Scan for the cell matching the given text and deliver its [X, Y] coordinate at center. 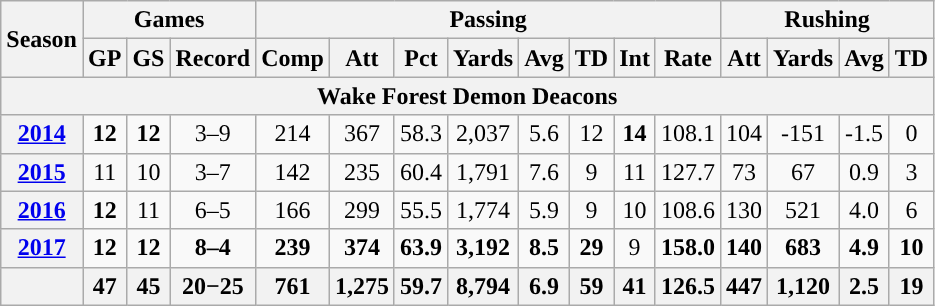
239 [293, 248]
2016 [42, 210]
6–5 [213, 210]
6 [911, 210]
GP [104, 58]
41 [635, 286]
Rushing [826, 20]
8–4 [213, 248]
126.5 [688, 286]
GS [148, 58]
521 [804, 210]
3–7 [213, 172]
166 [293, 210]
67 [804, 172]
214 [293, 134]
Wake Forest Demon Deacons [468, 96]
0.9 [864, 172]
8,794 [484, 286]
8.5 [544, 248]
-1.5 [864, 134]
2014 [42, 134]
2015 [42, 172]
14 [635, 134]
367 [362, 134]
Passing [488, 20]
5.6 [544, 134]
2017 [42, 248]
5.9 [544, 210]
4.9 [864, 248]
1,774 [484, 210]
374 [362, 248]
6.9 [544, 286]
3,192 [484, 248]
Int [635, 58]
447 [744, 286]
Record [213, 58]
60.4 [420, 172]
Comp [293, 58]
0 [911, 134]
45 [148, 286]
20−25 [213, 286]
299 [362, 210]
127.7 [688, 172]
4.0 [864, 210]
140 [744, 248]
158.0 [688, 248]
2.5 [864, 286]
55.5 [420, 210]
142 [293, 172]
Rate [688, 58]
1,791 [484, 172]
47 [104, 286]
19 [911, 286]
108.1 [688, 134]
-151 [804, 134]
59 [591, 286]
Season [42, 39]
73 [744, 172]
3 [911, 172]
3–9 [213, 134]
1,275 [362, 286]
29 [591, 248]
683 [804, 248]
130 [744, 210]
1,120 [804, 286]
Pct [420, 58]
235 [362, 172]
2,037 [484, 134]
761 [293, 286]
108.6 [688, 210]
58.3 [420, 134]
63.9 [420, 248]
Games [168, 20]
104 [744, 134]
59.7 [420, 286]
7.6 [544, 172]
